Search for the cell housing the specified text and yield its [X, Y] center coordinate. 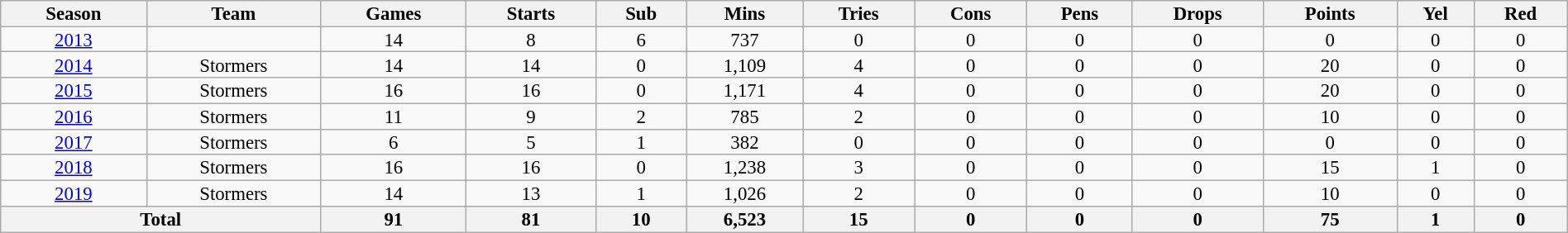
2019 [74, 193]
2017 [74, 142]
Games [394, 13]
Team [233, 13]
785 [744, 116]
737 [744, 40]
Points [1330, 13]
382 [744, 142]
8 [531, 40]
Total [160, 220]
2014 [74, 64]
91 [394, 220]
75 [1330, 220]
Yel [1436, 13]
2018 [74, 169]
Cons [971, 13]
2013 [74, 40]
3 [858, 169]
81 [531, 220]
11 [394, 116]
Mins [744, 13]
2015 [74, 91]
Drops [1198, 13]
Season [74, 13]
Sub [641, 13]
13 [531, 193]
1,026 [744, 193]
Starts [531, 13]
5 [531, 142]
1,109 [744, 64]
Red [1520, 13]
1,171 [744, 91]
2016 [74, 116]
Pens [1080, 13]
Tries [858, 13]
1,238 [744, 169]
6,523 [744, 220]
9 [531, 116]
